Search for the cell housing the specified text and yield its (x, y) center coordinate. 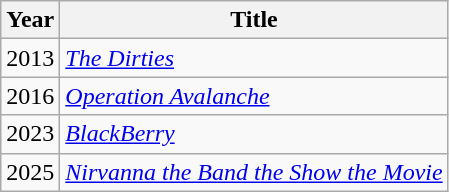
2016 (30, 96)
Title (254, 20)
Nirvanna the Band the Show the Movie (254, 172)
2025 (30, 172)
Year (30, 20)
Operation Avalanche (254, 96)
2013 (30, 58)
BlackBerry (254, 134)
2023 (30, 134)
The Dirties (254, 58)
